Return (x, y) of the center of cell containing provided text 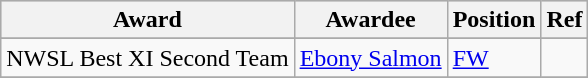
Award (148, 20)
Ebony Salmon (370, 58)
Ref (564, 20)
Position (494, 20)
FW (494, 58)
Awardee (370, 20)
NWSL Best XI Second Team (148, 58)
